Scan for the cell matching the given text and deliver its [X, Y] coordinate at center. 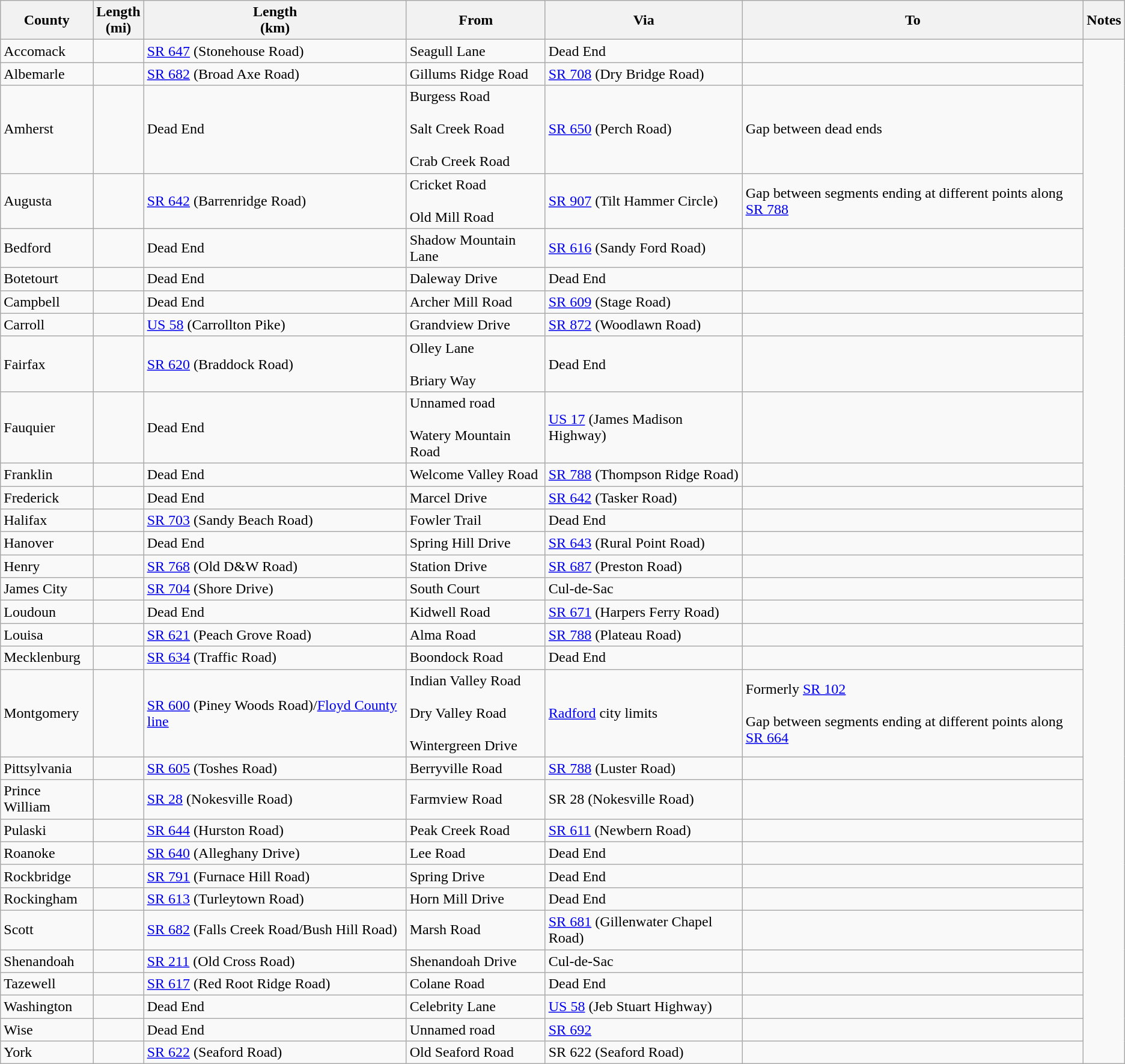
From [476, 20]
Albemarle [47, 74]
South Court [476, 589]
Shadow Mountain Lane [476, 248]
US 58 (Carrollton Pike) [275, 325]
Farmview Road [476, 800]
Fowler Trail [476, 521]
Old Seaford Road [476, 1053]
Spring Drive [476, 876]
SR 791 (Furnace Hill Road) [275, 876]
SR 704 (Shore Drive) [275, 589]
Spring Hill Drive [476, 543]
York [47, 1053]
Wise [47, 1030]
Radford city limits [644, 713]
Gillums Ridge Road [476, 74]
Unnamed road [476, 1030]
SR 634 (Traffic Road) [275, 658]
Augusta [47, 201]
Burgess RoadSalt Creek RoadCrab Creek Road [476, 129]
Unnamed roadWatery Mountain Road [476, 427]
SR 681 (Gillenwater Chapel Road) [644, 929]
Daleway Drive [476, 279]
Formerly SR 102Gap between segments ending at different points along SR 664 [913, 713]
Fairfax [47, 364]
SR 682 (Falls Creek Road/Bush Hill Road) [275, 929]
Fauquier [47, 427]
Scott [47, 929]
Amherst [47, 129]
Roanoke [47, 853]
Hanover [47, 543]
Pulaski [47, 830]
SR 703 (Sandy Beach Road) [275, 521]
Pittsylvania [47, 768]
SR 692 [644, 1030]
Marcel Drive [476, 497]
To [913, 20]
James City [47, 589]
Station Drive [476, 566]
Welcome Valley Road [476, 474]
Rockbridge [47, 876]
SR 616 (Sandy Ford Road) [644, 248]
Via [644, 20]
SR 620 (Braddock Road) [275, 364]
Louisa [47, 635]
Prince William [47, 800]
SR 788 (Thompson Ridge Road) [644, 474]
Notes [1104, 20]
Peak Creek Road [476, 830]
SR 613 (Turleytown Road) [275, 899]
Shenandoah [47, 961]
Kidwell Road [476, 612]
SR 609 (Stage Road) [644, 302]
Boondock Road [476, 658]
SR 643 (Rural Point Road) [644, 543]
Franklin [47, 474]
Carroll [47, 325]
Archer Mill Road [476, 302]
SR 644 (Hurston Road) [275, 830]
Marsh Road [476, 929]
Indian Valley RoadDry Valley RoadWintergreen Drive [476, 713]
Bedford [47, 248]
Grandview Drive [476, 325]
Olley LaneBriary Way [476, 364]
Length(km) [275, 20]
SR 621 (Peach Grove Road) [275, 635]
SR 768 (Old D&W Road) [275, 566]
Frederick [47, 497]
SR 647 (Stonehouse Road) [275, 51]
Berryville Road [476, 768]
SR 611 (Newbern Road) [644, 830]
SR 788 (Plateau Road) [644, 635]
SR 650 (Perch Road) [644, 129]
SR 605 (Toshes Road) [275, 768]
Washington [47, 1007]
Horn Mill Drive [476, 899]
Seagull Lane [476, 51]
Henry [47, 566]
County [47, 20]
Loudoun [47, 612]
SR 907 (Tilt Hammer Circle) [644, 201]
Colane Road [476, 984]
Halifax [47, 521]
SR 872 (Woodlawn Road) [644, 325]
Cricket RoadOld Mill Road [476, 201]
Lee Road [476, 853]
Rockingham [47, 899]
SR 617 (Red Root Ridge Road) [275, 984]
Gap between segments ending at different points along SR 788 [913, 201]
SR 640 (Alleghany Drive) [275, 853]
US 58 (Jeb Stuart Highway) [644, 1007]
SR 682 (Broad Axe Road) [275, 74]
Celebrity Lane [476, 1007]
Montgomery [47, 713]
Alma Road [476, 635]
Mecklenburg [47, 658]
Botetourt [47, 279]
SR 600 (Piney Woods Road)/Floyd County line [275, 713]
Shenandoah Drive [476, 961]
SR 708 (Dry Bridge Road) [644, 74]
SR 671 (Harpers Ferry Road) [644, 612]
Length(mi) [118, 20]
Tazewell [47, 984]
SR 642 (Barrenridge Road) [275, 201]
Gap between dead ends [913, 129]
US 17 (James Madison Highway) [644, 427]
SR 687 (Preston Road) [644, 566]
Campbell [47, 302]
SR 788 (Luster Road) [644, 768]
Accomack [47, 51]
SR 211 (Old Cross Road) [275, 961]
SR 642 (Tasker Road) [644, 497]
